For the text-containing cell, return its midpoint in (x, y) coordinate format. 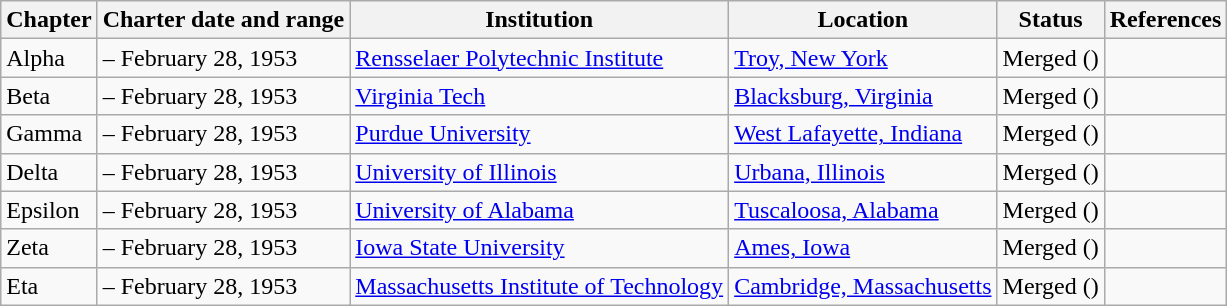
Rensselaer Polytechnic Institute (540, 58)
Chapter (49, 20)
Iowa State University (540, 248)
Purdue University (540, 134)
Location (863, 20)
Blacksburg, Virginia (863, 96)
Epsilon (49, 210)
Ames, Iowa (863, 248)
Alpha (49, 58)
Charter date and range (224, 20)
Troy, New York (863, 58)
Virginia Tech (540, 96)
Gamma (49, 134)
Tuscaloosa, Alabama (863, 210)
Massachusetts Institute of Technology (540, 286)
Eta (49, 286)
West Lafayette, Indiana (863, 134)
Status (1050, 20)
Institution (540, 20)
Delta (49, 172)
Zeta (49, 248)
Beta (49, 96)
Cambridge, Massachusetts (863, 286)
University of Illinois (540, 172)
University of Alabama (540, 210)
References (1166, 20)
Urbana, Illinois (863, 172)
